Identify which cell holds the provided text, then report its [x, y] central coordinate. 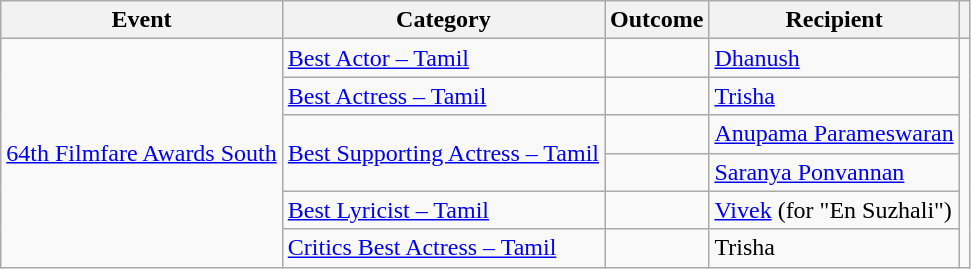
Best Supporting Actress – Tamil [443, 153]
Saranya Ponvannan [834, 172]
Anupama Parameswaran [834, 134]
Category [443, 20]
Critics Best Actress – Tamil [443, 248]
Dhanush [834, 58]
Best Actress – Tamil [443, 96]
Vivek (for "En Suzhali") [834, 210]
64th Filmfare Awards South [142, 153]
Outcome [657, 20]
Recipient [834, 20]
Best Actor – Tamil [443, 58]
Event [142, 20]
Best Lyricist – Tamil [443, 210]
